Determine the [x, y] coordinate at the center of the cell enclosing the given text.  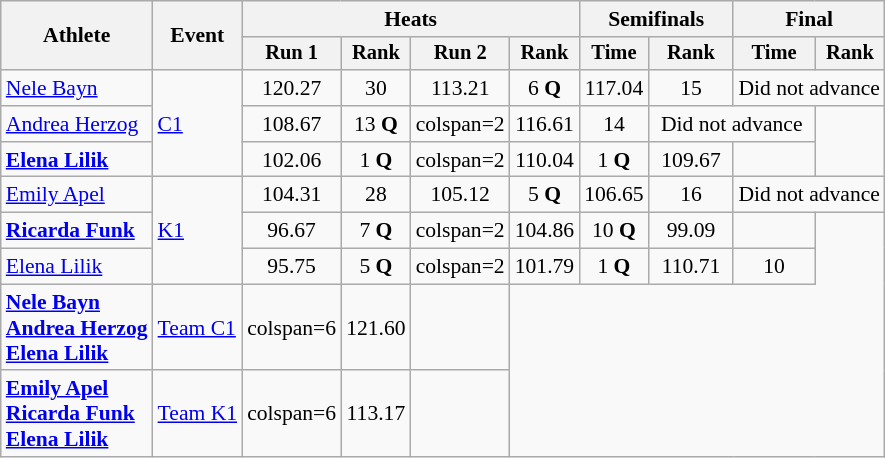
120.27 [292, 88]
Ricarda Funk [77, 231]
104.31 [292, 195]
Semifinals [656, 19]
13 Q [376, 124]
110.04 [544, 160]
C1 [198, 124]
14 [614, 124]
116.61 [544, 124]
121.60 [376, 328]
Nele Bayn [77, 88]
110.71 [692, 267]
99.09 [692, 231]
113.17 [376, 414]
Heats [410, 19]
Event [198, 36]
101.79 [544, 267]
Run 2 [460, 54]
Run 1 [292, 54]
105.12 [460, 195]
Final [809, 19]
Team K1 [198, 414]
104.86 [544, 231]
106.65 [614, 195]
Team C1 [198, 328]
15 [692, 88]
Nele BaynAndrea HerzogElena Lilik [77, 328]
30 [376, 88]
10 Q [614, 231]
117.04 [614, 88]
95.75 [292, 267]
Emily ApelRicarda FunkElena Lilik [77, 414]
109.67 [692, 160]
Emily Apel [77, 195]
108.67 [292, 124]
113.21 [460, 88]
96.67 [292, 231]
K1 [198, 230]
10 [774, 267]
Andrea Herzog [77, 124]
Athlete [77, 36]
6 Q [544, 88]
7 Q [376, 231]
16 [692, 195]
28 [376, 195]
102.06 [292, 160]
